Find where the given text appears and provide that cell's center as (x, y) coordinate. 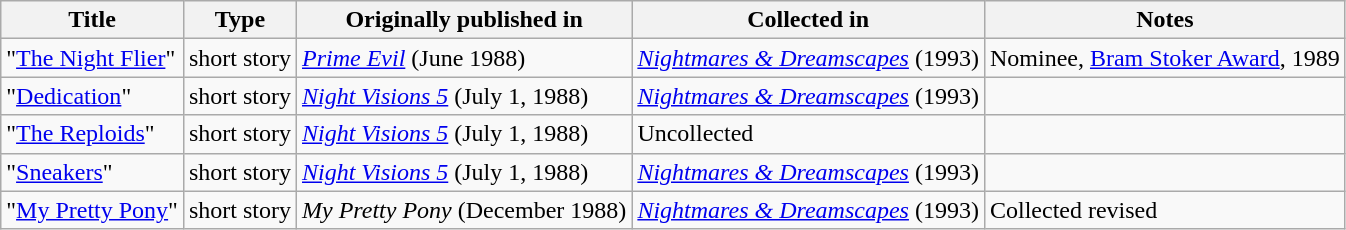
My Pretty Pony (December 1988) (464, 210)
Type (240, 20)
Nominee, Bram Stoker Award, 1989 (1164, 58)
Collected revised (1164, 210)
Uncollected (808, 134)
"Sneakers" (92, 172)
Prime Evil (June 1988) (464, 58)
Collected in (808, 20)
Notes (1164, 20)
"My Pretty Pony" (92, 210)
"The Reploids" (92, 134)
"Dedication" (92, 96)
"The Night Flier" (92, 58)
Originally published in (464, 20)
Title (92, 20)
